Extract the (X, Y) coordinate from the center of the cell holding the provided text.  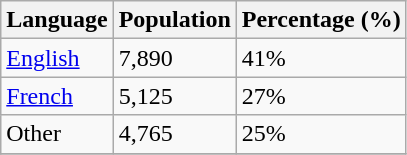
41% (321, 58)
French (57, 96)
27% (321, 96)
4,765 (174, 134)
5,125 (174, 96)
Other (57, 134)
7,890 (174, 58)
Percentage (%) (321, 20)
25% (321, 134)
English (57, 58)
Population (174, 20)
Language (57, 20)
